Search for the cell housing the specified text and yield its [x, y] center coordinate. 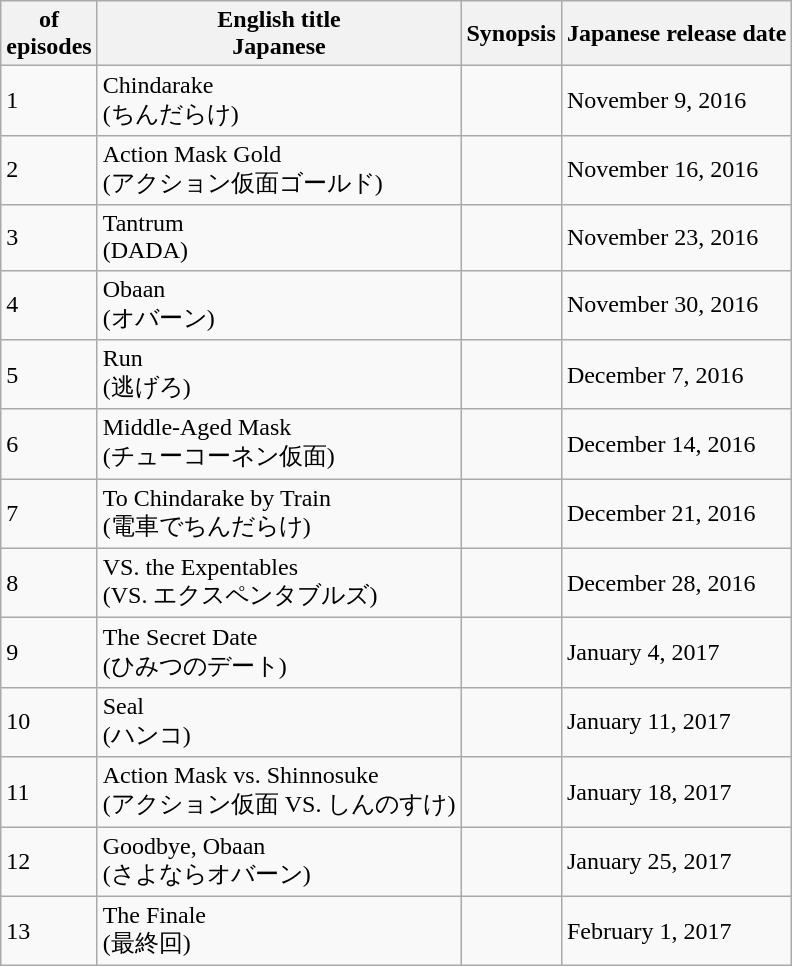
9 [49, 653]
Action Mask vs. Shinnosuke(アクション仮面 VS. しんのすけ) [279, 792]
Goodbye, Obaan(さよならオバーン) [279, 861]
November 30, 2016 [676, 305]
January 11, 2017 [676, 722]
7 [49, 514]
ofepisodes [49, 34]
November 23, 2016 [676, 238]
1 [49, 101]
VS. the Expentables(VS. エクスペンタブルズ) [279, 583]
5 [49, 375]
13 [49, 931]
December 7, 2016 [676, 375]
Japanese release date [676, 34]
10 [49, 722]
December 28, 2016 [676, 583]
English titleJapanese [279, 34]
February 1, 2017 [676, 931]
The Finale(最終回) [279, 931]
4 [49, 305]
Synopsis [511, 34]
Action Mask Gold(アクション仮面ゴールド) [279, 170]
December 14, 2016 [676, 444]
November 16, 2016 [676, 170]
6 [49, 444]
January 18, 2017 [676, 792]
To Chindarake by Train(電車でちんだらけ) [279, 514]
January 4, 2017 [676, 653]
December 21, 2016 [676, 514]
11 [49, 792]
Chindarake(ちんだらけ) [279, 101]
Tantrum(DADA) [279, 238]
November 9, 2016 [676, 101]
January 25, 2017 [676, 861]
12 [49, 861]
Middle-Aged Mask(チューコーネン仮面) [279, 444]
The Secret Date(ひみつのデート) [279, 653]
3 [49, 238]
Run(逃げろ) [279, 375]
2 [49, 170]
Seal(ハンコ) [279, 722]
Obaan(オバーン) [279, 305]
8 [49, 583]
